Locate the cell with the specified text and output its (x, y) center coordinate. 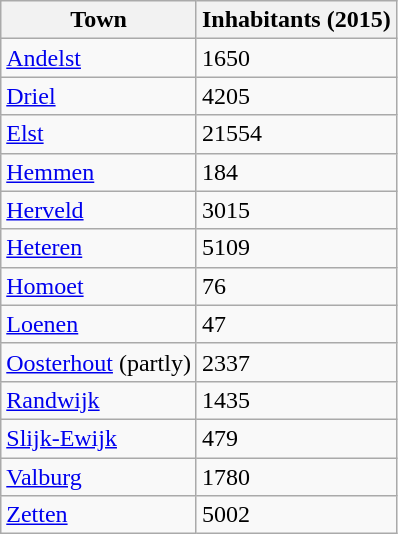
4205 (296, 96)
Town (99, 20)
Driel (99, 96)
Heteren (99, 248)
Elst (99, 134)
Oosterhout (partly) (99, 362)
Andelst (99, 58)
47 (296, 324)
Herveld (99, 210)
184 (296, 172)
21554 (296, 134)
2337 (296, 362)
Inhabitants (2015) (296, 20)
5109 (296, 248)
Slijk-Ewijk (99, 438)
76 (296, 286)
Hemmen (99, 172)
Homoet (99, 286)
1650 (296, 58)
479 (296, 438)
Loenen (99, 324)
Zetten (99, 515)
1780 (296, 477)
1435 (296, 400)
Valburg (99, 477)
5002 (296, 515)
Randwijk (99, 400)
3015 (296, 210)
